Pinpoint the cell where the given text exists, returning its [x, y] midpoint coordinate. 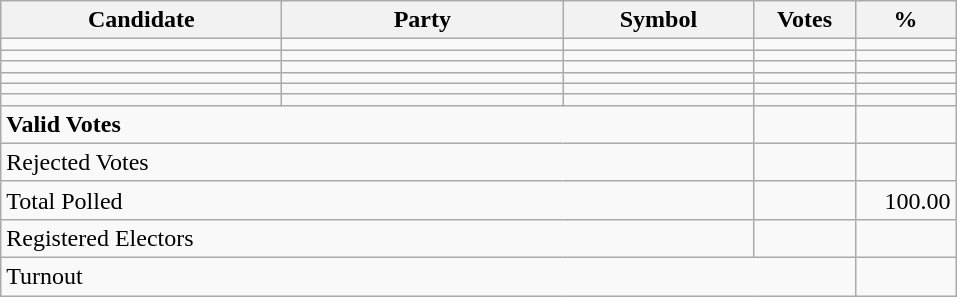
Registered Electors [378, 238]
Candidate [142, 20]
Total Polled [378, 200]
Turnout [428, 276]
Rejected Votes [378, 162]
Valid Votes [378, 124]
% [906, 20]
Party [422, 20]
Votes [804, 20]
Symbol [658, 20]
100.00 [906, 200]
